Return the [x, y] coordinate for the center point of the cell that contains the specified text.  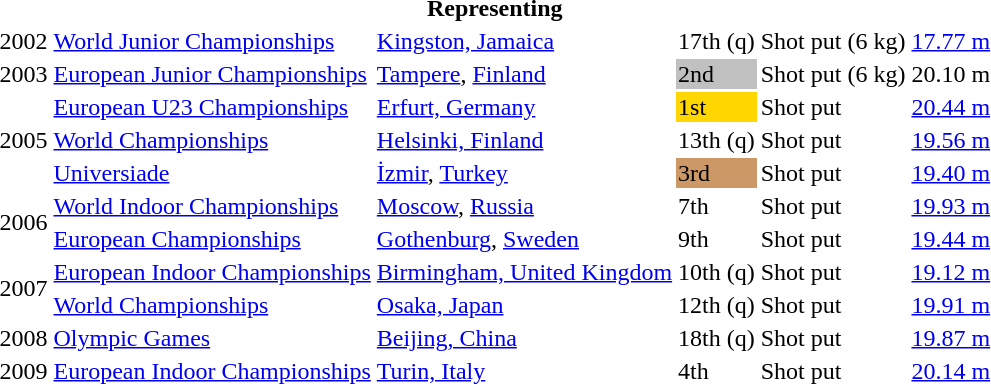
European Indoor Championships [212, 272]
7th [717, 206]
3rd [717, 173]
European U23 Championships [212, 107]
12th (q) [717, 305]
World Junior Championships [212, 41]
Osaka, Japan [524, 305]
Beijing, China [524, 338]
13th (q) [717, 140]
World Indoor Championships [212, 206]
Erfurt, Germany [524, 107]
1st [717, 107]
Olympic Games [212, 338]
17th (q) [717, 41]
European Junior Championships [212, 74]
European Championships [212, 239]
Birmingham, United Kingdom [524, 272]
10th (q) [717, 272]
Moscow, Russia [524, 206]
Kingston, Jamaica [524, 41]
Gothenburg, Sweden [524, 239]
18th (q) [717, 338]
9th [717, 239]
Tampere, Finland [524, 74]
Universiade [212, 173]
İzmir, Turkey [524, 173]
2nd [717, 74]
Helsinki, Finland [524, 140]
